Identify which cell holds the provided text, then report its (x, y) central coordinate. 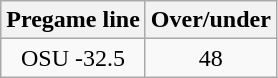
Pregame line (74, 20)
OSU -32.5 (74, 58)
48 (210, 58)
Over/under (210, 20)
